Scan for the cell matching the given text and deliver its (X, Y) coordinate at center. 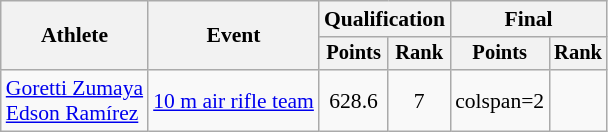
628.6 (354, 100)
Qualification (384, 19)
10 m air rifle team (234, 100)
Final (528, 19)
colspan=2 (500, 100)
7 (419, 100)
Athlete (74, 36)
Event (234, 36)
Goretti ZumayaEdson Ramírez (74, 100)
